Pinpoint the cell where the given text exists, returning its [x, y] midpoint coordinate. 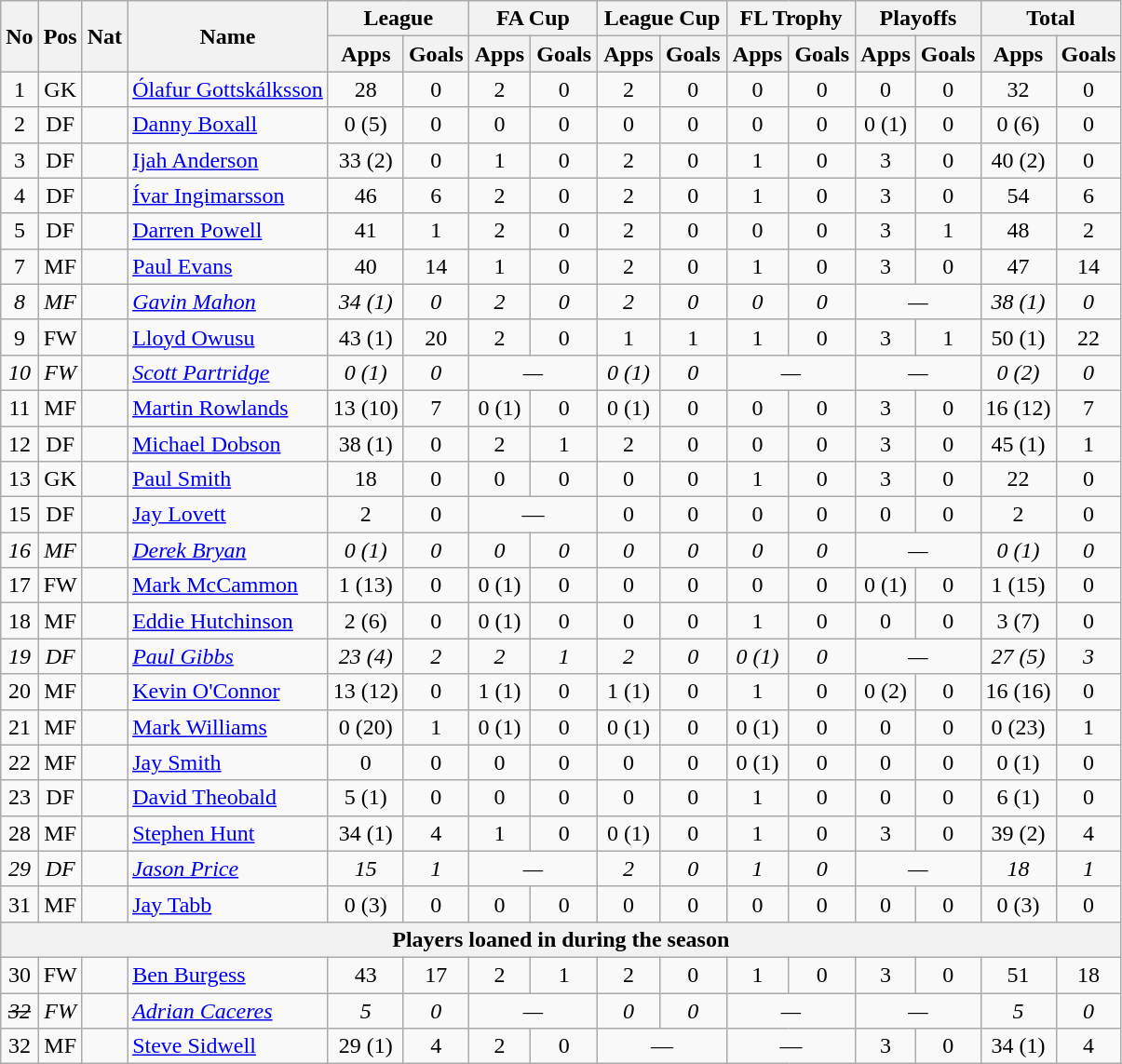
33 (2) [365, 160]
Adrian Caceres [228, 1010]
FA Cup [533, 19]
5 (1) [365, 798]
43 [365, 975]
Jay Tabb [228, 904]
46 [365, 195]
23 [20, 798]
Ívar Ingimarsson [228, 195]
Scott Partridge [228, 372]
Paul Smith [228, 479]
Name [228, 36]
0 (23) [1019, 727]
Mark Williams [228, 727]
40 (2) [1019, 160]
13 (12) [365, 692]
0 (20) [365, 727]
6 (1) [1019, 798]
League Cup [663, 19]
43 (1) [365, 337]
Steve Sidwell [228, 1046]
1 (15) [1019, 586]
45 (1) [1019, 444]
51 [1019, 975]
41 [365, 231]
No [20, 36]
Mark McCammon [228, 586]
Ólafur Gottskálksson [228, 89]
0 (5) [365, 125]
11 [20, 408]
Lloyd Owusu [228, 337]
3 (7) [1019, 621]
Ben Burgess [228, 975]
21 [20, 727]
Derek Bryan [228, 550]
Total [1050, 19]
27 (5) [1019, 656]
Paul Gibbs [228, 656]
30 [20, 975]
Jason Price [228, 869]
David Theobald [228, 798]
8 [20, 302]
FL Trophy [791, 19]
Jay Lovett [228, 515]
9 [20, 337]
31 [20, 904]
Jay Smith [228, 762]
Playoffs [918, 19]
League [399, 19]
10 [20, 372]
48 [1019, 231]
Darren Powell [228, 231]
Danny Boxall [228, 125]
16 (16) [1019, 692]
54 [1019, 195]
0 (6) [1019, 125]
50 (1) [1019, 337]
2 (6) [365, 621]
Michael Dobson [228, 444]
Martin Rowlands [228, 408]
Ijah Anderson [228, 160]
29 (1) [365, 1046]
1 (13) [365, 586]
23 (4) [365, 656]
13 (10) [365, 408]
Gavin Mahon [228, 302]
13 [20, 479]
16 (12) [1019, 408]
Pos [60, 36]
Eddie Hutchinson [228, 621]
39 (2) [1019, 833]
Nat [104, 36]
Kevin O'Connor [228, 692]
29 [20, 869]
Paul Evans [228, 266]
Players loaned in during the season [561, 939]
19 [20, 656]
47 [1019, 266]
12 [20, 444]
40 [365, 266]
16 [20, 550]
Stephen Hunt [228, 833]
